Detect which cell encompasses the target text, then output its (x, y) center coordinate. 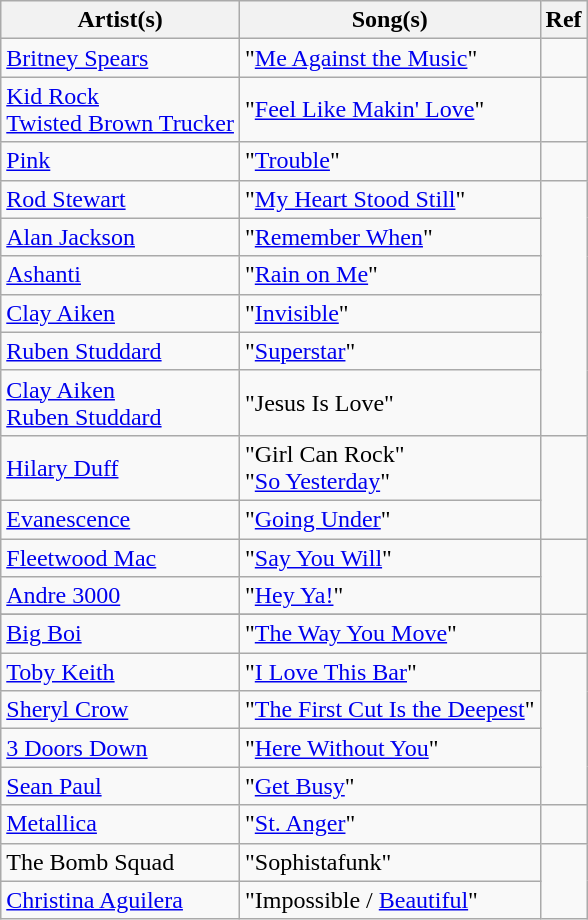
The Bomb Squad (120, 862)
"Get Busy" (390, 786)
"Say You Will" (390, 557)
Artist(s) (120, 20)
"Remember When" (390, 237)
Christina Aguilera (120, 900)
Clay AikenRuben Studdard (120, 402)
"Invisible" (390, 313)
"Hey Ya!" (390, 596)
Big Boi (120, 634)
"The Way You Move" (390, 634)
Fleetwood Mac (120, 557)
Song(s) (390, 20)
Kid RockTwisted Brown Trucker (120, 110)
"Feel Like Makin' Love" (390, 110)
"My Heart Stood Still" (390, 199)
"Girl Can Rock""So Yesterday" (390, 468)
Sheryl Crow (120, 710)
Sean Paul (120, 786)
Hilary Duff (120, 468)
Evanescence (120, 519)
"Rain on Me" (390, 275)
Ashanti (120, 275)
"Sophistafunk" (390, 862)
3 Doors Down (120, 748)
Metallica (120, 824)
"Trouble" (390, 161)
"Me Against the Music" (390, 58)
"The First Cut Is the Deepest" (390, 710)
Britney Spears (120, 58)
"Going Under" (390, 519)
Ref (564, 20)
Pink (120, 161)
Toby Keith (120, 672)
"St. Anger" (390, 824)
"Impossible / Beautiful" (390, 900)
Andre 3000 (120, 596)
Rod Stewart (120, 199)
"Jesus Is Love" (390, 402)
Alan Jackson (120, 237)
Clay Aiken (120, 313)
"Superstar" (390, 351)
Ruben Studdard (120, 351)
"I Love This Bar" (390, 672)
"Here Without You" (390, 748)
